Provide the [X, Y] coordinate of the cell's center where the given text is located.  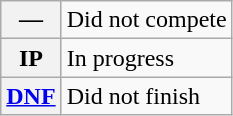
— [31, 20]
In progress [146, 58]
Did not finish [146, 96]
IP [31, 58]
Did not compete [146, 20]
DNF [31, 96]
